Search for the cell housing the specified text and yield its [X, Y] center coordinate. 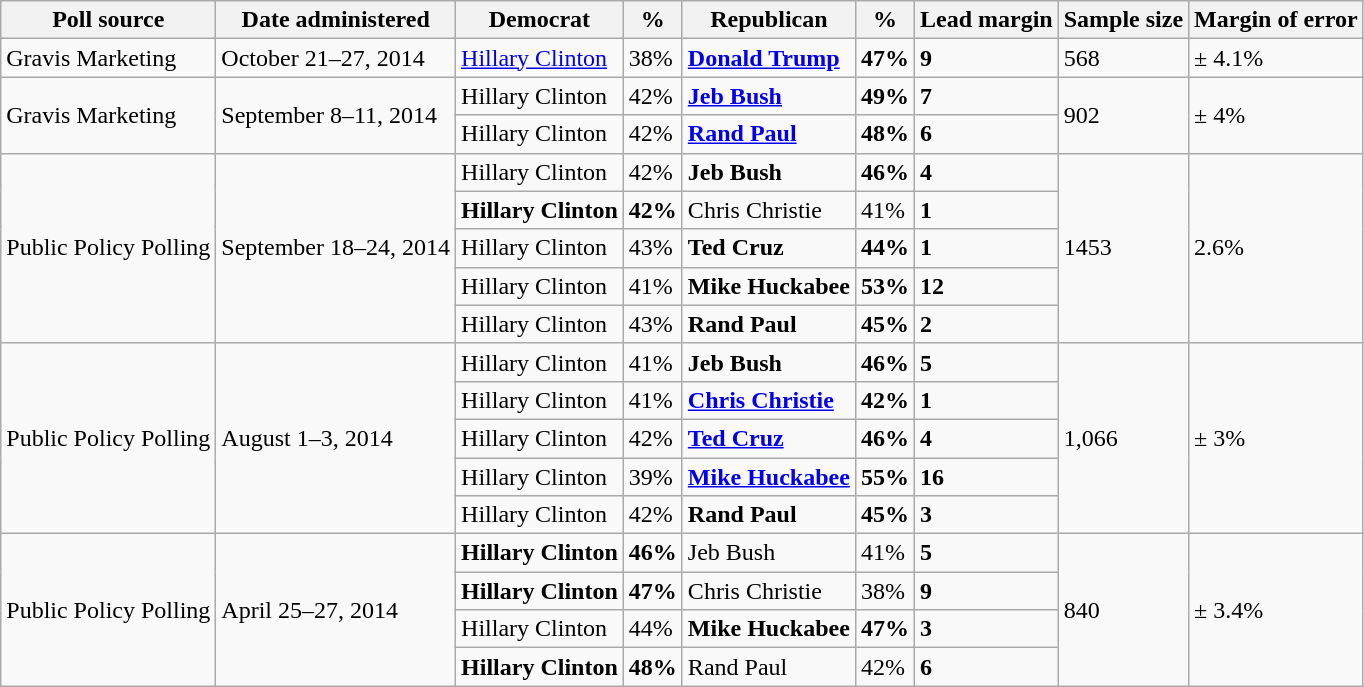
902 [1123, 115]
Poll source [108, 20]
Date administered [336, 20]
7 [986, 96]
2.6% [1276, 248]
Democrat [540, 20]
Donald Trump [768, 58]
39% [652, 477]
840 [1123, 610]
± 3% [1276, 438]
± 4.1% [1276, 58]
Margin of error [1276, 20]
16 [986, 477]
53% [884, 286]
12 [986, 286]
± 4% [1276, 115]
55% [884, 477]
Lead margin [986, 20]
October 21–27, 2014 [336, 58]
August 1–3, 2014 [336, 438]
568 [1123, 58]
Sample size [1123, 20]
September 18–24, 2014 [336, 248]
± 3.4% [1276, 610]
Republican [768, 20]
1453 [1123, 248]
September 8–11, 2014 [336, 115]
2 [986, 324]
April 25–27, 2014 [336, 610]
49% [884, 96]
1,066 [1123, 438]
